Locate the cell with the specified text and output its (x, y) center coordinate. 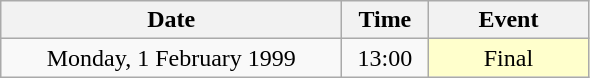
13:00 (385, 58)
Final (508, 58)
Time (385, 20)
Date (172, 20)
Monday, 1 February 1999 (172, 58)
Event (508, 20)
